Identify which cell holds the provided text, then report its [x, y] central coordinate. 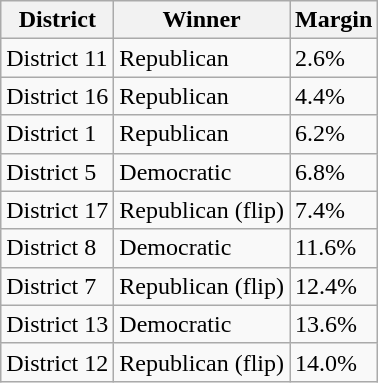
4.4% [334, 96]
Margin [334, 20]
District 7 [58, 286]
11.6% [334, 248]
District 1 [58, 134]
District 16 [58, 96]
District 11 [58, 58]
6.8% [334, 172]
14.0% [334, 362]
7.4% [334, 210]
6.2% [334, 134]
District 13 [58, 324]
2.6% [334, 58]
Winner [202, 20]
District 17 [58, 210]
District 5 [58, 172]
District [58, 20]
13.6% [334, 324]
District 12 [58, 362]
12.4% [334, 286]
District 8 [58, 248]
